For the text-containing cell, return its midpoint in (X, Y) coordinate format. 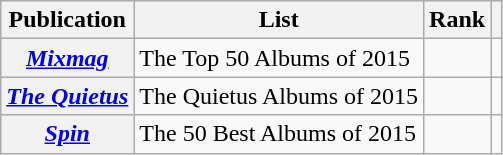
The Quietus (68, 96)
Publication (68, 20)
The Quietus Albums of 2015 (279, 96)
The 50 Best Albums of 2015 (279, 134)
List (279, 20)
Mixmag (68, 58)
Rank (458, 20)
Spin (68, 134)
The Top 50 Albums of 2015 (279, 58)
